Provide the [X, Y] coordinate of the cell's center where the given text is located.  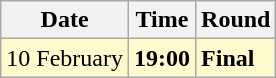
10 February [65, 58]
Date [65, 20]
Final [236, 58]
19:00 [162, 58]
Round [236, 20]
Time [162, 20]
